Return (X, Y) of the center of cell containing provided text 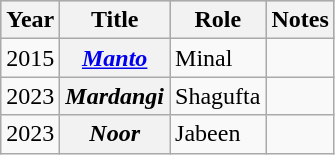
Shagufta (218, 96)
Notes (300, 20)
Year (30, 20)
Mardangi (115, 96)
Manto (115, 58)
Minal (218, 58)
Role (218, 20)
Noor (115, 134)
2015 (30, 58)
Jabeen (218, 134)
Title (115, 20)
